Return [x, y] of the center of cell containing provided text 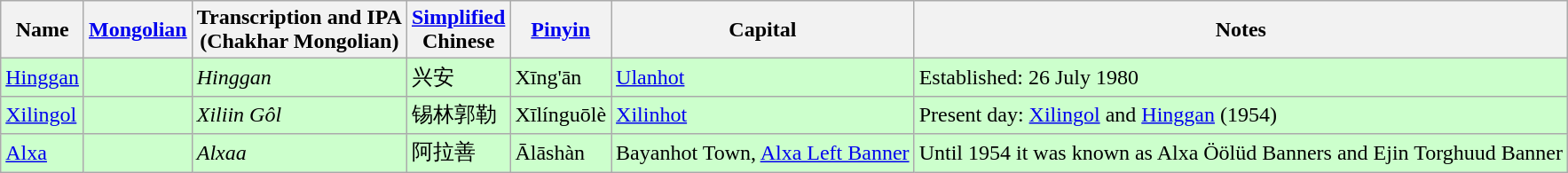
Mongolian [138, 30]
锡林郭勒 [458, 115]
Xiliin Gôl [299, 115]
Ālāshàn [561, 153]
阿拉善 [458, 153]
Transcription and IPA(Chakhar Mongolian) [299, 30]
Capital [763, 30]
Ulanhot [763, 78]
Established: 26 July 1980 [1241, 78]
Bayanhot Town, Alxa Left Banner [763, 153]
Notes [1241, 30]
Xīlínguōlè [561, 115]
Present day: Xilingol and Hinggan (1954) [1241, 115]
Alxa [43, 153]
Xīng'ān [561, 78]
Alxaa [299, 153]
Until 1954 it was known as Alxa Öölüd Banners and Ejin Torghuud Banner [1241, 153]
Name [43, 30]
Xilingol [43, 115]
Pinyin [561, 30]
兴安 [458, 78]
Xilinhot [763, 115]
SimplifiedChinese [458, 30]
